Return the (X, Y) coordinate for the center point of the cell that contains the specified text.  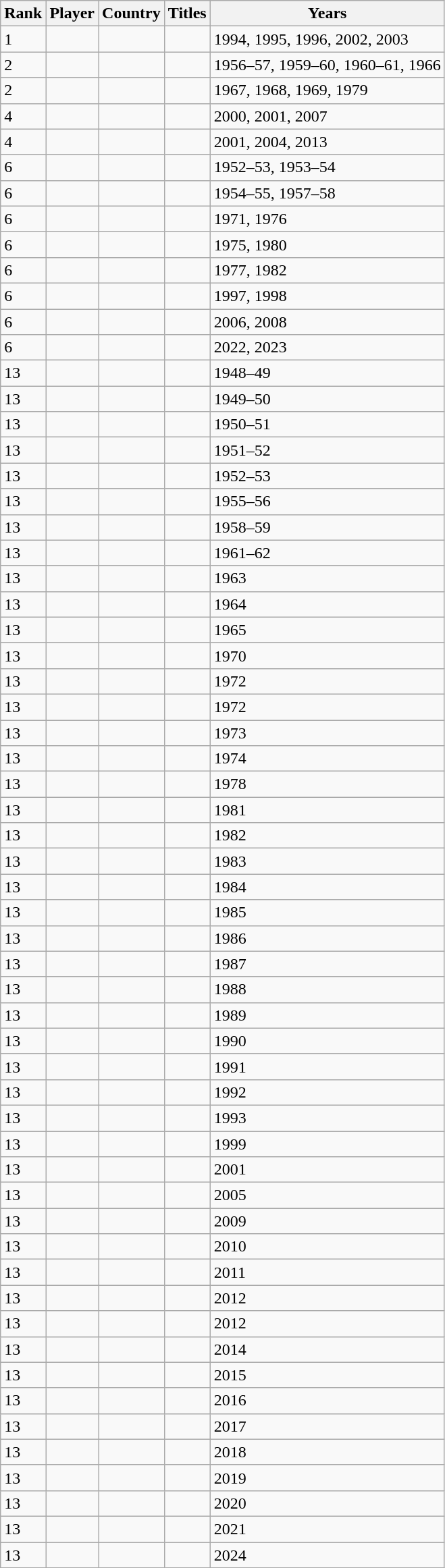
1954–55, 1957–58 (327, 193)
2020 (327, 1503)
1990 (327, 1041)
1 (23, 39)
2014 (327, 1349)
2001 (327, 1170)
2005 (327, 1195)
1971, 1976 (327, 219)
1987 (327, 964)
1997, 1998 (327, 296)
1963 (327, 578)
Titles (187, 13)
Years (327, 13)
1983 (327, 861)
2022, 2023 (327, 348)
1984 (327, 887)
1956–57, 1959–60, 1960–61, 1966 (327, 65)
1978 (327, 784)
1989 (327, 1015)
1999 (327, 1144)
2024 (327, 1555)
2016 (327, 1401)
1974 (327, 759)
1949–50 (327, 399)
1982 (327, 836)
1967, 1968, 1969, 1979 (327, 90)
Rank (23, 13)
1991 (327, 1066)
1970 (327, 655)
1981 (327, 810)
1965 (327, 630)
1951–52 (327, 450)
1986 (327, 938)
2000, 2001, 2007 (327, 116)
1950–51 (327, 425)
2017 (327, 1426)
2006, 2008 (327, 322)
Player (72, 13)
1988 (327, 990)
1994, 1995, 1996, 2002, 2003 (327, 39)
2019 (327, 1478)
1975, 1980 (327, 244)
2001, 2004, 2013 (327, 142)
1958–59 (327, 527)
2010 (327, 1247)
2011 (327, 1272)
2021 (327, 1529)
1952–53 (327, 476)
1952–53, 1953–54 (327, 167)
1977, 1982 (327, 270)
1993 (327, 1118)
1992 (327, 1092)
1973 (327, 732)
1948–49 (327, 373)
2018 (327, 1452)
1955–56 (327, 502)
1985 (327, 913)
2015 (327, 1375)
1964 (327, 604)
2009 (327, 1221)
Country (132, 13)
1961–62 (327, 553)
